Return the [x, y] coordinate for the center point of the cell that contains the specified text.  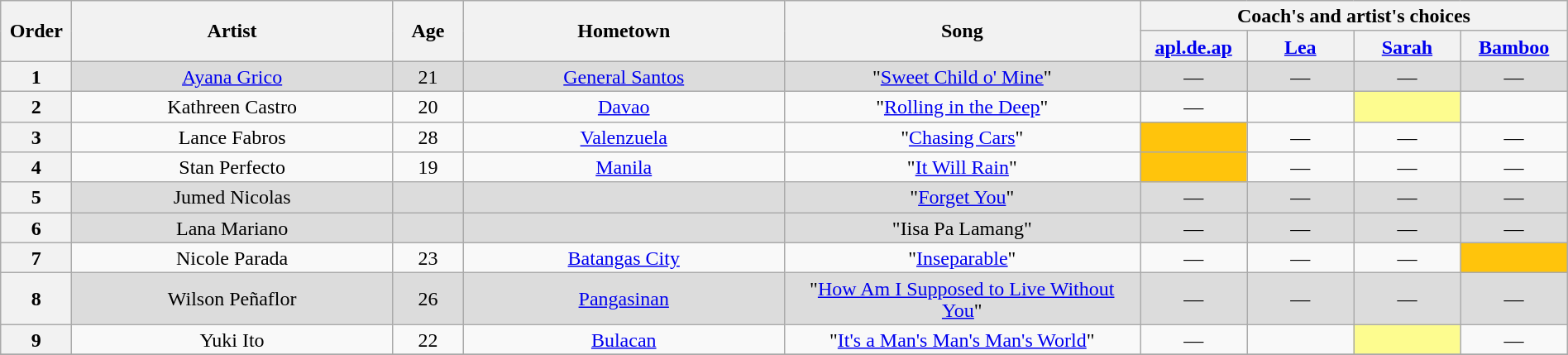
General Santos [624, 76]
Bulacan [624, 339]
26 [428, 299]
8 [36, 299]
Lance Fabros [232, 137]
Davao [624, 106]
"How Am I Supposed to Live Without You" [963, 299]
Ayana Grico [232, 76]
"Sweet Child o' Mine" [963, 76]
Nicole Parada [232, 258]
Yuki Ito [232, 339]
Pangasinan [624, 299]
Sarah [1408, 46]
2 [36, 106]
20 [428, 106]
23 [428, 258]
6 [36, 228]
Manila [624, 167]
3 [36, 137]
"Iisa Pa Lamang" [963, 228]
19 [428, 167]
"It's a Man's Man's Man's World" [963, 339]
"It Will Rain" [963, 167]
5 [36, 197]
Order [36, 31]
Kathreen Castro [232, 106]
"Chasing Cars" [963, 137]
Age [428, 31]
Hometown [624, 31]
"Forget You" [963, 197]
Song [963, 31]
9 [36, 339]
28 [428, 137]
Jumed Nicolas [232, 197]
Lea [1300, 46]
Artist [232, 31]
Bamboo [1513, 46]
4 [36, 167]
apl.de.ap [1194, 46]
Wilson Peñaflor [232, 299]
22 [428, 339]
"Inseparable" [963, 258]
Valenzuela [624, 137]
"Rolling in the Deep" [963, 106]
Coach's and artist's choices [1355, 17]
Lana Mariano [232, 228]
Batangas City [624, 258]
Stan Perfecto [232, 167]
1 [36, 76]
21 [428, 76]
7 [36, 258]
